Extract the (X, Y) coordinate from the center of the cell holding the provided text.  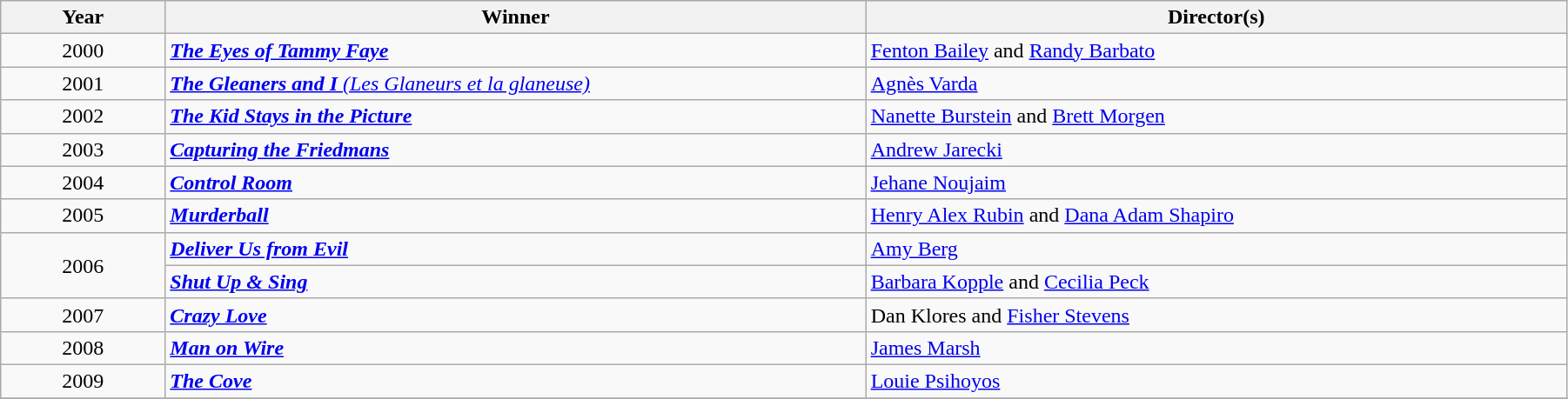
Amy Berg (1216, 249)
The Eyes of Tammy Faye (515, 50)
Agnès Varda (1216, 83)
Winner (515, 17)
Crazy Love (515, 315)
Fenton Bailey and Randy Barbato (1216, 50)
2000 (84, 50)
2001 (84, 83)
Control Room (515, 183)
Murderball (515, 216)
2008 (84, 348)
2005 (84, 216)
Shut Up & Sing (515, 282)
Barbara Kopple and Cecilia Peck (1216, 282)
Andrew Jarecki (1216, 150)
Nanette Burstein and Brett Morgen (1216, 116)
Henry Alex Rubin and Dana Adam Shapiro (1216, 216)
Capturing the Friedmans (515, 150)
2003 (84, 150)
The Kid Stays in the Picture (515, 116)
Dan Klores and Fisher Stevens (1216, 315)
Man on Wire (515, 348)
Deliver Us from Evil (515, 249)
Year (84, 17)
2004 (84, 183)
James Marsh (1216, 348)
2006 (84, 265)
Director(s) (1216, 17)
Louie Psihoyos (1216, 381)
The Cove (515, 381)
2009 (84, 381)
2002 (84, 116)
2007 (84, 315)
The Gleaners and I (Les Glaneurs et la glaneuse) (515, 83)
Jehane Noujaim (1216, 183)
